Extract the [x, y] coordinate from the center of the cell holding the provided text.  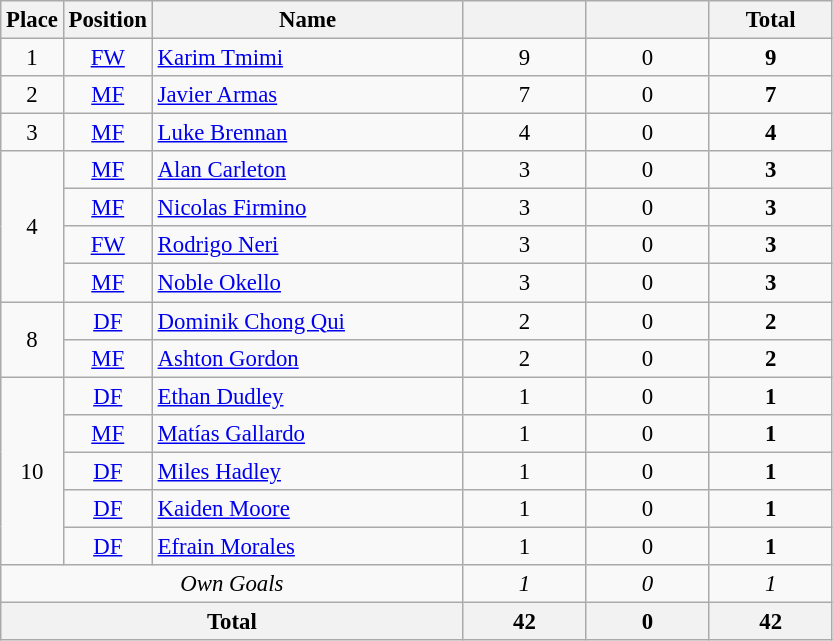
Ethan Dudley [308, 396]
Matías Gallardo [308, 433]
Nicolas Firmino [308, 208]
Alan Carleton [308, 170]
Ashton Gordon [308, 358]
Own Goals [232, 584]
Place [32, 20]
Position [108, 20]
10 [32, 471]
Name [308, 20]
Dominik Chong Qui [308, 321]
8 [32, 340]
Luke Brennan [308, 133]
Miles Hadley [308, 471]
Javier Armas [308, 95]
Karim Tmimi [308, 58]
Noble Okello [308, 283]
Efrain Morales [308, 546]
Rodrigo Neri [308, 245]
Kaiden Moore [308, 509]
